Locate the cell with the specified text and output its (x, y) center coordinate. 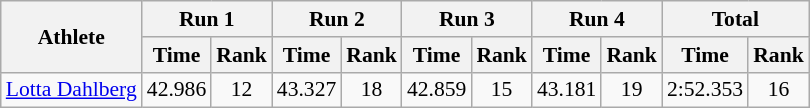
16 (778, 90)
43.327 (306, 90)
2:52.353 (705, 90)
12 (242, 90)
43.181 (566, 90)
Total (736, 19)
18 (372, 90)
Run 4 (597, 19)
Lotta Dahlberg (72, 90)
Athlete (72, 36)
42.859 (436, 90)
42.986 (176, 90)
Run 2 (337, 19)
19 (632, 90)
15 (502, 90)
Run 1 (207, 19)
Run 3 (467, 19)
